Locate the cell with the specified text and output its (x, y) center coordinate. 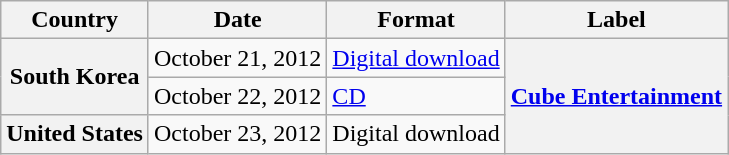
October 21, 2012 (237, 58)
South Korea (75, 77)
October 22, 2012 (237, 96)
October 23, 2012 (237, 134)
Format (416, 20)
Country (75, 20)
CD (416, 96)
United States (75, 134)
Label (616, 20)
Date (237, 20)
Cube Entertainment (616, 96)
